Scan for the cell matching the given text and deliver its (x, y) coordinate at center. 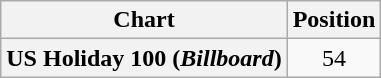
Chart (144, 20)
Position (334, 20)
US Holiday 100 (Billboard) (144, 58)
54 (334, 58)
